Scan for the cell matching the given text and deliver its (x, y) coordinate at center. 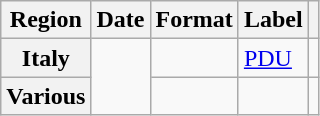
Date (120, 20)
PDU (273, 58)
Label (273, 20)
Italy (46, 58)
Format (194, 20)
Region (46, 20)
Various (46, 96)
